Identify which cell holds the provided text, then report its [X, Y] central coordinate. 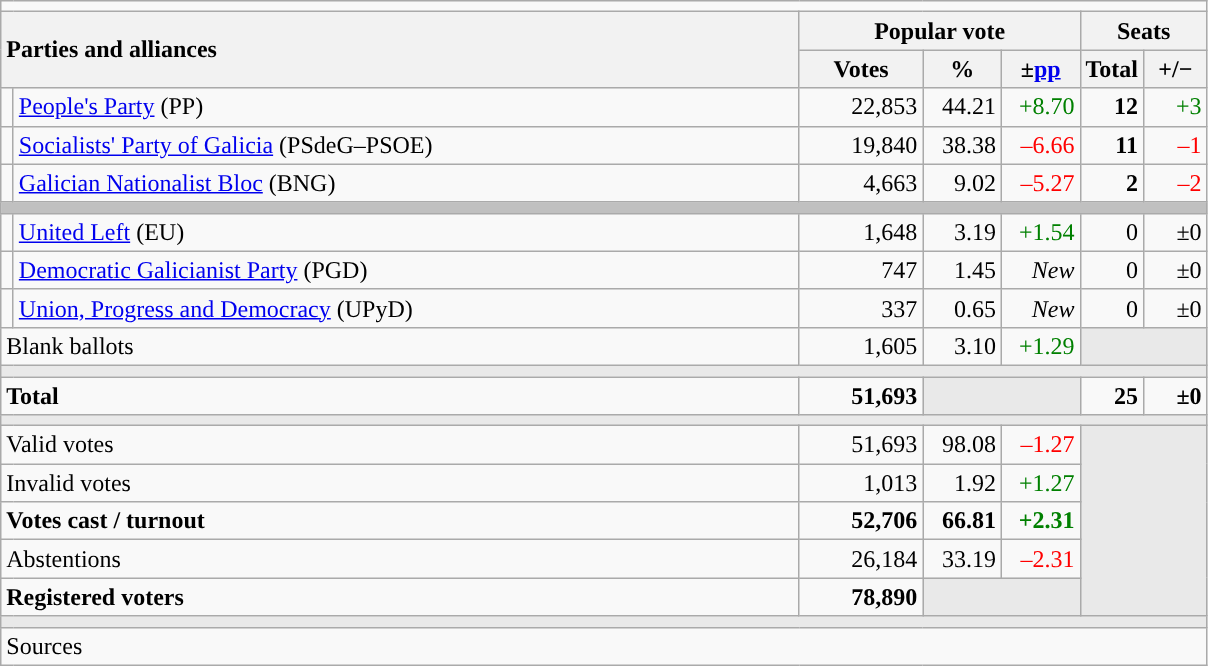
Registered voters [400, 597]
–6.66 [1040, 145]
26,184 [861, 559]
+3 [1176, 107]
1,013 [861, 483]
25 [1112, 395]
People's Party (PP) [406, 107]
–1 [1176, 145]
Blank ballots [400, 346]
+/− [1176, 69]
0.65 [962, 308]
2 [1112, 183]
22,853 [861, 107]
+1.27 [1040, 483]
+8.70 [1040, 107]
Seats [1144, 31]
Votes cast / turnout [400, 521]
Democratic Galicianist Party (PGD) [406, 270]
Abstentions [400, 559]
+1.29 [1040, 346]
United Left (EU) [406, 232]
1,605 [861, 346]
1,648 [861, 232]
Union, Progress and Democracy (UPyD) [406, 308]
12 [1112, 107]
% [962, 69]
Popular vote [940, 31]
Parties and alliances [400, 50]
Votes [861, 69]
4,663 [861, 183]
78,890 [861, 597]
52,706 [861, 521]
66.81 [962, 521]
9.02 [962, 183]
19,840 [861, 145]
3.10 [962, 346]
Socialists' Party of Galicia (PSdeG–PSOE) [406, 145]
3.19 [962, 232]
98.08 [962, 445]
Invalid votes [400, 483]
–1.27 [1040, 445]
+1.54 [1040, 232]
+2.31 [1040, 521]
–2.31 [1040, 559]
±pp [1040, 69]
–5.27 [1040, 183]
1.92 [962, 483]
Galician Nationalist Bloc (BNG) [406, 183]
11 [1112, 145]
44.21 [962, 107]
747 [861, 270]
Sources [604, 646]
33.19 [962, 559]
Valid votes [400, 445]
337 [861, 308]
1.45 [962, 270]
–2 [1176, 183]
38.38 [962, 145]
